Identify which cell holds the provided text, then report its (X, Y) central coordinate. 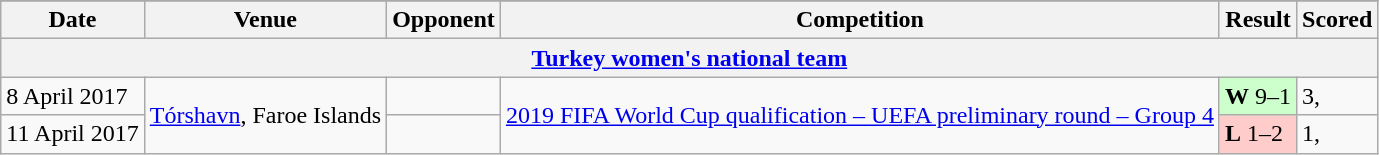
Date (73, 20)
8 April 2017 (73, 96)
2019 FIFA World Cup qualification – UEFA preliminary round – Group 4 (860, 115)
Opponent (444, 20)
11 April 2017 (73, 134)
Competition (860, 20)
W 9–1 (1258, 96)
Tórshavn, Faroe Islands (265, 115)
Scored (1338, 20)
Result (1258, 20)
L 1–2 (1258, 134)
Turkey women's national team (690, 58)
1, (1338, 134)
3, (1338, 96)
Venue (265, 20)
